Determine the (x, y) coordinate at the center of the cell enclosing the given text.  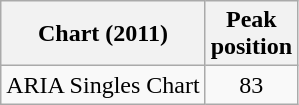
Peakposition (251, 34)
ARIA Singles Chart (103, 85)
83 (251, 85)
Chart (2011) (103, 34)
